Provide the (X, Y) coordinate of the cell's center where the given text is located.  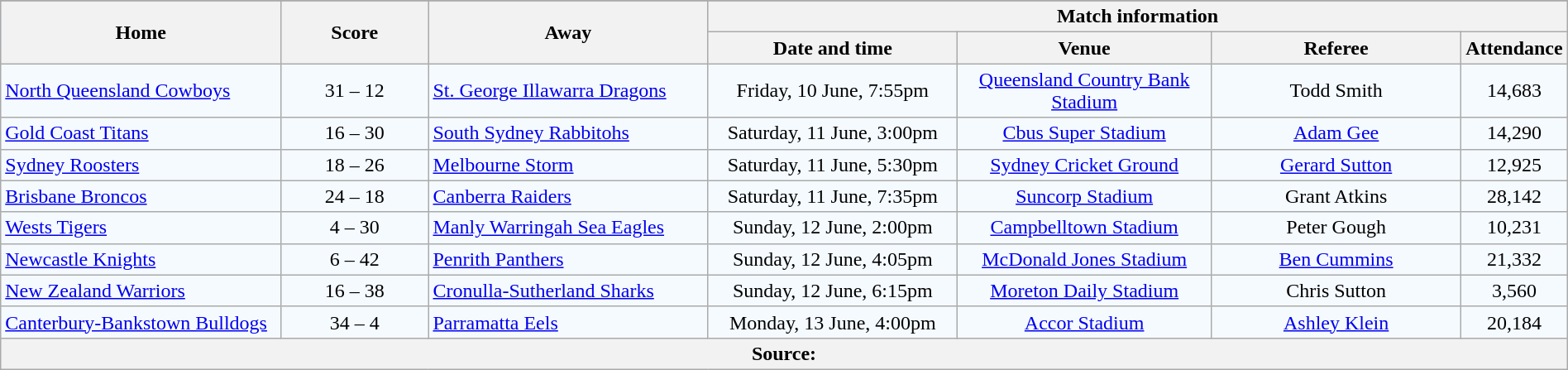
Queensland Country Bank Stadium (1085, 91)
Referee (1336, 48)
6 – 42 (355, 259)
18 – 26 (355, 165)
Saturday, 11 June, 3:00pm (833, 133)
Accor Stadium (1085, 322)
Gold Coast Titans (141, 133)
Score (355, 32)
10,231 (1514, 228)
4 – 30 (355, 228)
Peter Gough (1336, 228)
St. George Illawarra Dragons (568, 91)
Match information (1138, 17)
Canberra Raiders (568, 196)
Wests Tigers (141, 228)
Gerard Sutton (1336, 165)
31 – 12 (355, 91)
Away (568, 32)
3,560 (1514, 291)
Date and time (833, 48)
24 – 18 (355, 196)
Sydney Roosters (141, 165)
Source: (784, 353)
Ben Cummins (1336, 259)
Campbelltown Stadium (1085, 228)
Home (141, 32)
Todd Smith (1336, 91)
16 – 38 (355, 291)
28,142 (1514, 196)
Ashley Klein (1336, 322)
Saturday, 11 June, 5:30pm (833, 165)
Venue (1085, 48)
Sunday, 12 June, 2:00pm (833, 228)
Moreton Daily Stadium (1085, 291)
Melbourne Storm (568, 165)
McDonald Jones Stadium (1085, 259)
Sydney Cricket Ground (1085, 165)
South Sydney Rabbitohs (568, 133)
Friday, 10 June, 7:55pm (833, 91)
Suncorp Stadium (1085, 196)
14,683 (1514, 91)
21,332 (1514, 259)
20,184 (1514, 322)
Canterbury-Bankstown Bulldogs (141, 322)
14,290 (1514, 133)
16 – 30 (355, 133)
Newcastle Knights (141, 259)
Monday, 13 June, 4:00pm (833, 322)
North Queensland Cowboys (141, 91)
New Zealand Warriors (141, 291)
Sunday, 12 June, 6:15pm (833, 291)
Attendance (1514, 48)
Manly Warringah Sea Eagles (568, 228)
Sunday, 12 June, 4:05pm (833, 259)
Adam Gee (1336, 133)
Cronulla-Sutherland Sharks (568, 291)
Parramatta Eels (568, 322)
Saturday, 11 June, 7:35pm (833, 196)
34 – 4 (355, 322)
Chris Sutton (1336, 291)
Cbus Super Stadium (1085, 133)
Brisbane Broncos (141, 196)
Grant Atkins (1336, 196)
12,925 (1514, 165)
Penrith Panthers (568, 259)
